Provide the (X, Y) coordinate of the cell's center where the given text is located.  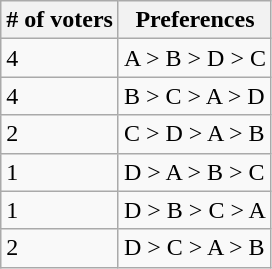
A > B > D > C (194, 58)
D > C > A > B (194, 248)
D > B > C > A (194, 210)
Preferences (194, 20)
C > D > A > B (194, 134)
D > A > B > C (194, 172)
B > C > A > D (194, 96)
# of voters (60, 20)
